Capture the cell that displays the provided text and extract its [x, y] central coordinate. 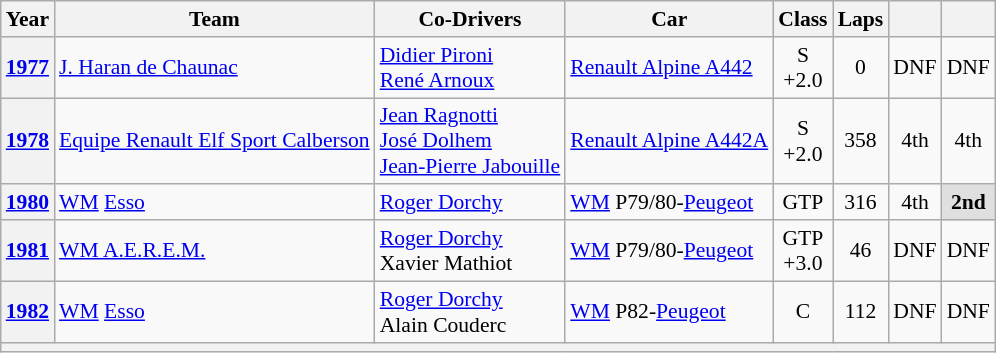
316 [861, 203]
46 [861, 250]
112 [861, 312]
Renault Alpine A442A [669, 142]
Roger Dorchy Alain Couderc [470, 312]
Roger Dorchy [470, 203]
1978 [28, 142]
Didier Pironi René Arnoux [470, 68]
Co-Drivers [470, 19]
WM P82-Peugeot [669, 312]
358 [861, 142]
Equipe Renault Elf Sport Calberson [214, 142]
1981 [28, 250]
0 [861, 68]
Class [802, 19]
2nd [968, 203]
GTP+3.0 [802, 250]
Roger Dorchy Xavier Mathiot [470, 250]
1982 [28, 312]
Car [669, 19]
Team [214, 19]
Renault Alpine A442 [669, 68]
Year [28, 19]
C [802, 312]
GTP [802, 203]
1977 [28, 68]
J. Haran de Chaunac [214, 68]
1980 [28, 203]
Jean Ragnotti José Dolhem Jean-Pierre Jabouille [470, 142]
Laps [861, 19]
WM A.E.R.E.M. [214, 250]
